Extract the (X, Y) coordinate from the center of the cell holding the provided text.  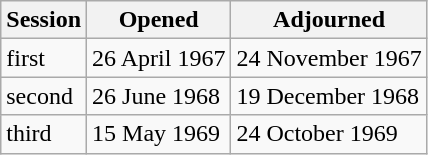
Adjourned (329, 20)
19 December 1968 (329, 96)
26 April 1967 (159, 58)
Opened (159, 20)
third (44, 134)
Session (44, 20)
24 November 1967 (329, 58)
26 June 1968 (159, 96)
second (44, 96)
15 May 1969 (159, 134)
first (44, 58)
24 October 1969 (329, 134)
